Return [x, y] of the center of cell containing provided text 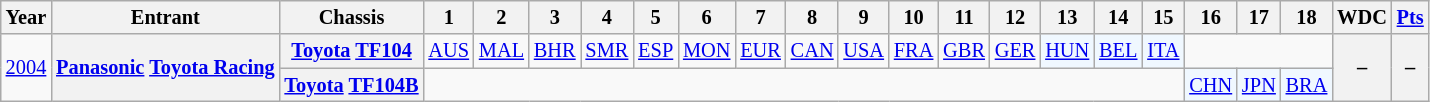
Pts [1410, 17]
11 [964, 17]
8 [812, 17]
BRA [1307, 85]
EUR [760, 51]
Entrant [165, 17]
12 [1015, 17]
SMR [608, 51]
Panasonic Toyota Racing [165, 68]
MAL [502, 51]
18 [1307, 17]
HUN [1067, 51]
15 [1163, 17]
BEL [1118, 51]
13 [1067, 17]
14 [1118, 17]
2004 [26, 68]
CHN [1210, 85]
17 [1259, 17]
FRA [914, 51]
10 [914, 17]
4 [608, 17]
3 [555, 17]
Toyota TF104B [352, 85]
1 [448, 17]
ITA [1163, 51]
WDC [1362, 17]
Chassis [352, 17]
5 [656, 17]
ESP [656, 51]
Year [26, 17]
USA [863, 51]
BHR [555, 51]
JPN [1259, 85]
7 [760, 17]
CAN [812, 51]
GBR [964, 51]
9 [863, 17]
GER [1015, 51]
16 [1210, 17]
AUS [448, 51]
6 [706, 17]
2 [502, 17]
MON [706, 51]
Toyota TF104 [352, 51]
